Scan for the cell matching the given text and deliver its [X, Y] coordinate at center. 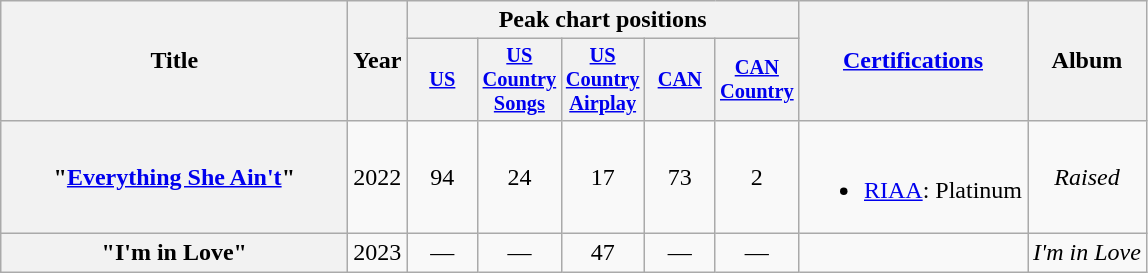
73 [680, 176]
Title [174, 61]
2 [756, 176]
Peak chart positions [603, 20]
RIAA: Platinum [912, 176]
17 [602, 176]
2023 [378, 253]
US Country Airplay [602, 80]
I'm in Love [1088, 253]
94 [442, 176]
Certifications [912, 61]
47 [602, 253]
Raised [1088, 176]
"Everything She Ain't" [174, 176]
2022 [378, 176]
CAN Country [756, 80]
CAN [680, 80]
Year [378, 61]
"I'm in Love" [174, 253]
US Country Songs [520, 80]
Album [1088, 61]
US [442, 80]
24 [520, 176]
